Extract the [x, y] coordinate from the center of the cell holding the provided text.  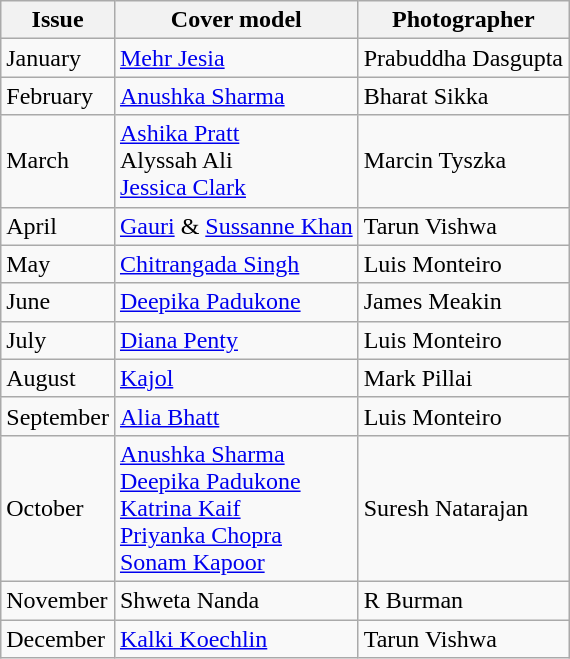
Photographer [463, 20]
Cover model [236, 20]
Mark Pillai [463, 378]
Diana Penty [236, 340]
Chitrangada Singh [236, 264]
Gauri & Sussanne Khan [236, 226]
R Burman [463, 600]
Prabuddha Dasgupta [463, 58]
June [58, 302]
December [58, 639]
Mehr Jesia [236, 58]
Issue [58, 20]
Anushka Sharma [236, 96]
Shweta Nanda [236, 600]
Deepika Padukone [236, 302]
January [58, 58]
November [58, 600]
April [58, 226]
Kajol [236, 378]
Anushka SharmaDeepika PadukoneKatrina KaifPriyanka ChopraSonam Kapoor [236, 508]
Bharat Sikka [463, 96]
Ashika Pratt Alyssah AliJessica Clark [236, 161]
October [58, 508]
July [58, 340]
James Meakin [463, 302]
Suresh Natarajan [463, 508]
August [58, 378]
May [58, 264]
February [58, 96]
Kalki Koechlin [236, 639]
Marcin Tyszka [463, 161]
March [58, 161]
September [58, 416]
Alia Bhatt [236, 416]
